Find where the given text appears and provide that cell's center as (x, y) coordinate. 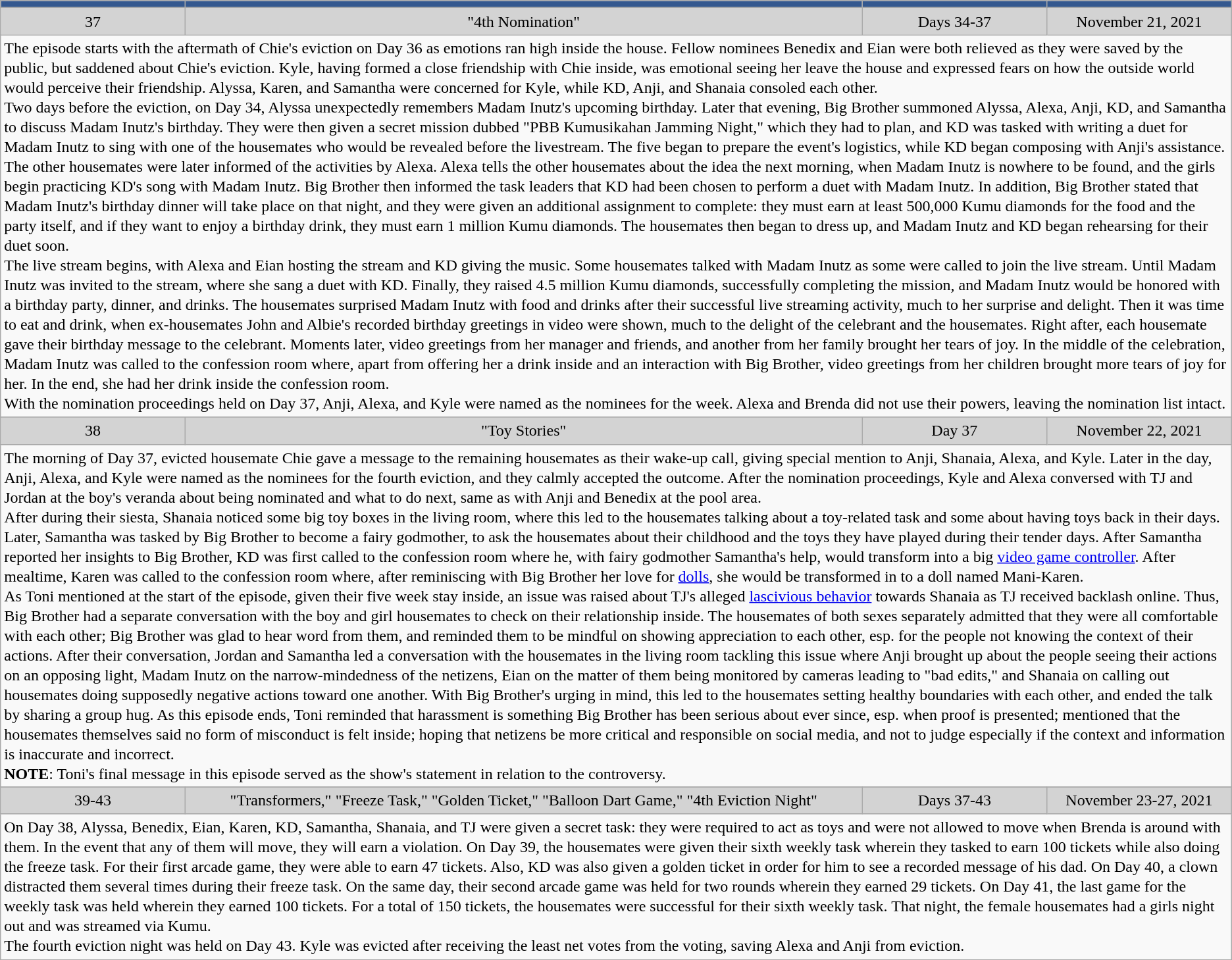
Days 34-37 (954, 21)
Day 37 (954, 430)
37 (93, 21)
November 23-27, 2021 (1140, 800)
"Transformers," "Freeze Task," "Golden Ticket," "Balloon Dart Game," "4th Eviction Night" (524, 800)
"Toy Stories" (524, 430)
November 22, 2021 (1140, 430)
"4th Nomination" (524, 21)
38 (93, 430)
39-43 (93, 800)
Days 37-43 (954, 800)
November 21, 2021 (1140, 21)
